Search for the cell housing the specified text and yield its [x, y] center coordinate. 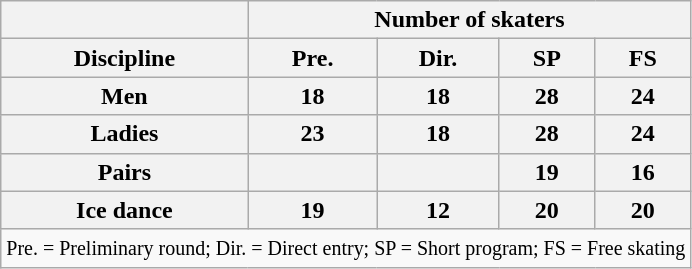
Men [124, 96]
23 [312, 134]
12 [438, 210]
16 [643, 172]
Ice dance [124, 210]
Pre. [312, 58]
Dir. [438, 58]
Ladies [124, 134]
Pre. = Preliminary round; Dir. = Direct entry; SP = Short program; FS = Free skating [346, 248]
SP [547, 58]
Discipline [124, 58]
Pairs [124, 172]
FS [643, 58]
Number of skaters [470, 20]
